Return the (x, y) coordinate for the center point of the cell that contains the specified text.  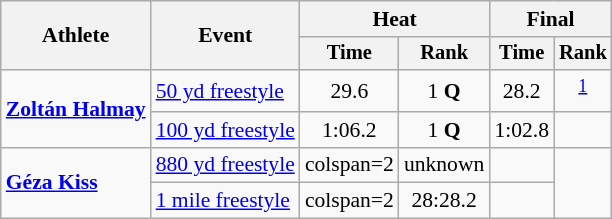
1 mile freestyle (226, 201)
unknown (444, 165)
Géza Kiss (76, 182)
29.6 (350, 90)
Final (550, 19)
Zoltán Halmay (76, 108)
28:28.2 (444, 201)
100 yd freestyle (226, 130)
1:06.2 (350, 130)
1:02.8 (522, 130)
Heat (395, 19)
28.2 (522, 90)
Athlete (76, 36)
Event (226, 36)
50 yd freestyle (226, 90)
1 (583, 90)
880 yd freestyle (226, 165)
